Output the [x, y] coordinate of the center of the cell containing the given text.  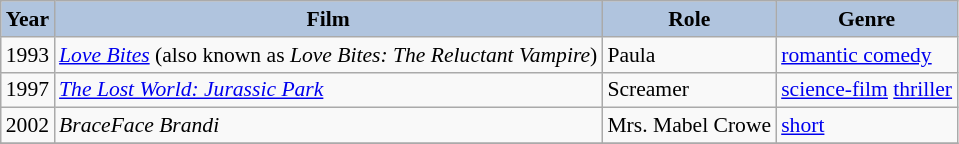
short [866, 126]
2002 [28, 126]
Screamer [689, 90]
Mrs. Mabel Crowe [689, 126]
1997 [28, 90]
The Lost World: Jurassic Park [328, 90]
Love Bites (also known as Love Bites: The Reluctant Vampire) [328, 55]
Role [689, 19]
science-film thriller [866, 90]
Genre [866, 19]
1993 [28, 55]
romantic comedy [866, 55]
BraceFace Brandi [328, 126]
Year [28, 19]
Film [328, 19]
Paula [689, 55]
